Capture the cell that displays the provided text and extract its [x, y] central coordinate. 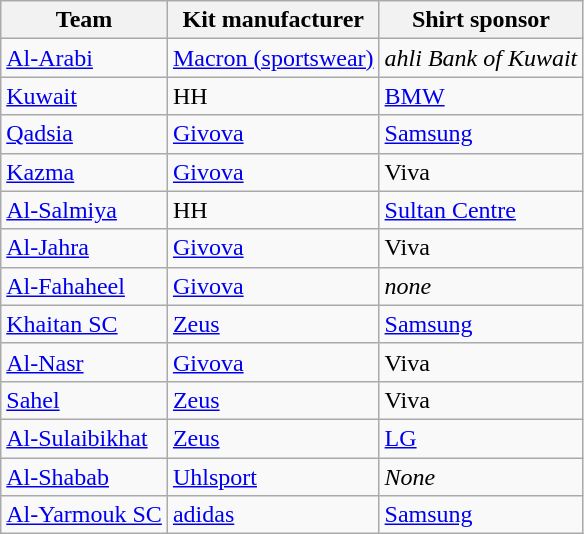
Al-Yarmouk SC [84, 515]
Team [84, 20]
Qadsia [84, 134]
Al-Jahra [84, 248]
Khaitan SC [84, 324]
Al-Sulaibikhat [84, 438]
none [481, 286]
Shirt sponsor [481, 20]
LG [481, 438]
Sahel [84, 400]
Al-Shabab [84, 477]
ahli Bank of Kuwait [481, 58]
BMW [481, 96]
Al-Nasr [84, 362]
Sultan Centre [481, 210]
Al-Arabi [84, 58]
adidas [273, 515]
Uhlsport [273, 477]
Al-Salmiya [84, 210]
Kit manufacturer [273, 20]
None [481, 477]
Kuwait [84, 96]
Kazma [84, 172]
Macron (sportswear) [273, 58]
Al-Fahaheel [84, 286]
